Provide the [x, y] coordinate of the cell's center where the given text is located.  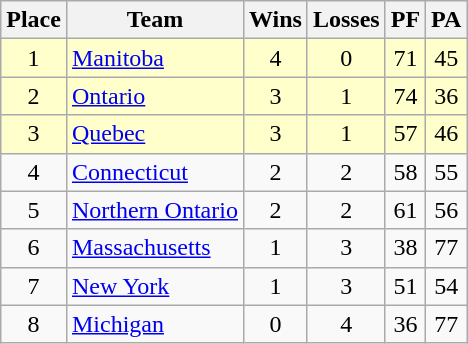
Northern Ontario [154, 210]
7 [34, 286]
38 [405, 248]
56 [446, 210]
46 [446, 134]
PF [405, 20]
58 [405, 172]
New York [154, 286]
6 [34, 248]
Massachusetts [154, 248]
Wins [275, 20]
Connecticut [154, 172]
61 [405, 210]
PA [446, 20]
Michigan [154, 324]
74 [405, 96]
Quebec [154, 134]
Ontario [154, 96]
Team [154, 20]
Manitoba [154, 58]
54 [446, 286]
Losses [346, 20]
8 [34, 324]
45 [446, 58]
55 [446, 172]
5 [34, 210]
71 [405, 58]
Place [34, 20]
57 [405, 134]
51 [405, 286]
